Locate the cell with the specified text and output its [X, Y] center coordinate. 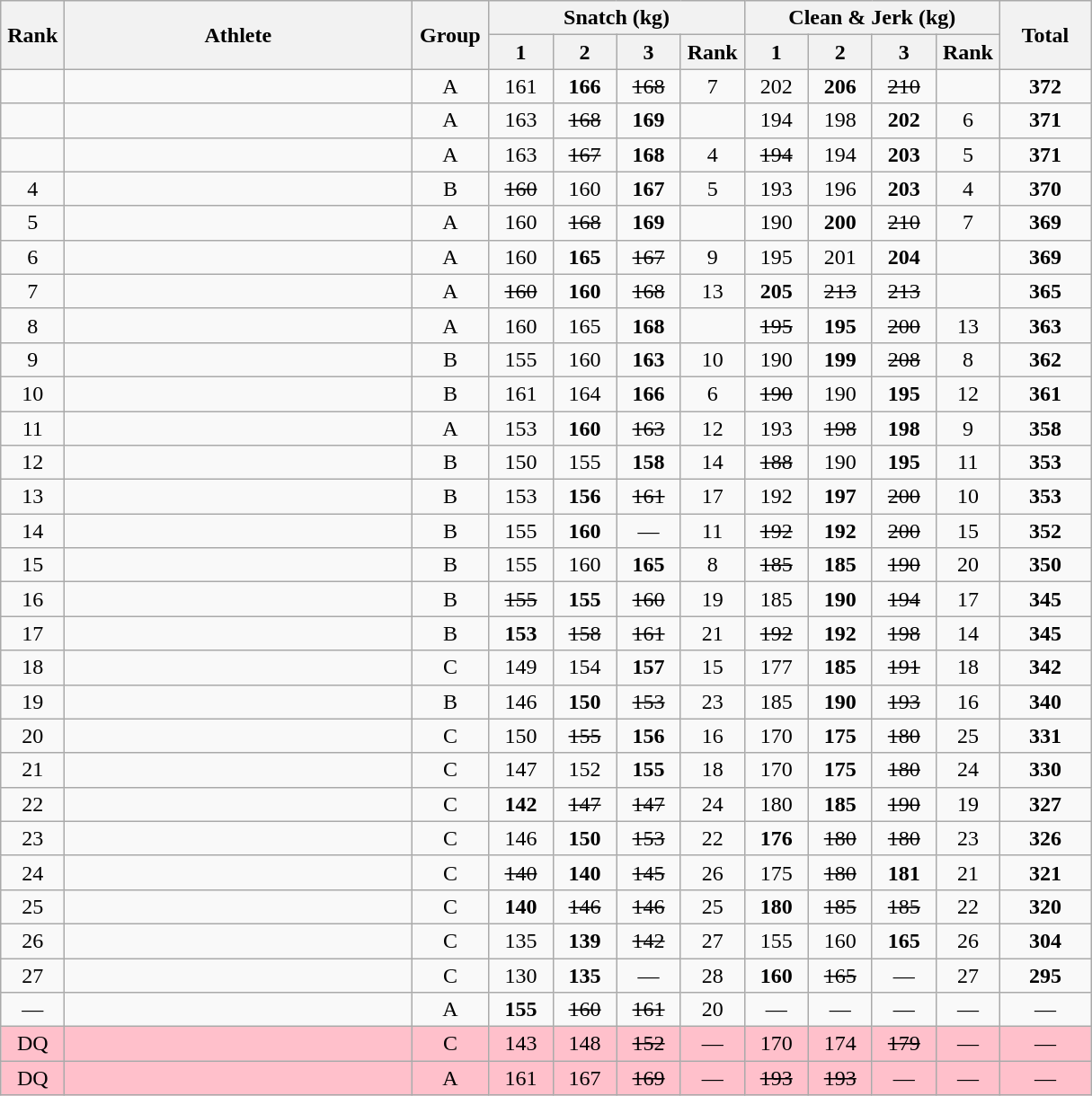
340 [1044, 702]
148 [584, 1044]
206 [839, 86]
361 [1044, 393]
342 [1044, 667]
320 [1044, 906]
Snatch (kg) [617, 18]
330 [1044, 770]
181 [904, 872]
365 [1044, 291]
350 [1044, 565]
149 [521, 667]
143 [521, 1044]
208 [904, 359]
372 [1044, 86]
139 [584, 941]
196 [839, 189]
331 [1044, 736]
304 [1044, 941]
326 [1044, 838]
358 [1044, 429]
204 [904, 257]
197 [839, 497]
154 [584, 667]
145 [649, 872]
Athlete [238, 35]
Total [1044, 35]
Group [450, 35]
205 [777, 291]
Clean & Jerk (kg) [872, 18]
179 [904, 1044]
164 [584, 393]
188 [777, 463]
176 [777, 838]
199 [839, 359]
201 [839, 257]
352 [1044, 531]
157 [649, 667]
174 [839, 1044]
191 [904, 667]
321 [1044, 872]
363 [1044, 325]
370 [1044, 189]
327 [1044, 804]
362 [1044, 359]
130 [521, 975]
28 [712, 975]
177 [777, 667]
295 [1044, 975]
